Find where the given text appears and provide that cell's center as [X, Y] coordinate. 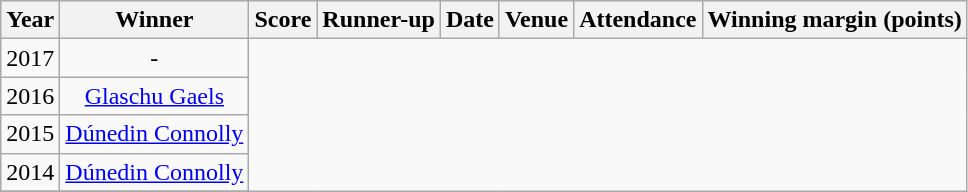
2015 [30, 134]
Runner-up [379, 20]
2016 [30, 96]
Winning margin (points) [834, 20]
Score [283, 20]
Glaschu Gaels [154, 96]
2014 [30, 172]
Year [30, 20]
Date [470, 20]
Venue [536, 20]
Winner [154, 20]
2017 [30, 58]
- [154, 58]
Attendance [638, 20]
